Output the (x, y) coordinate of the center of the cell containing the given text.  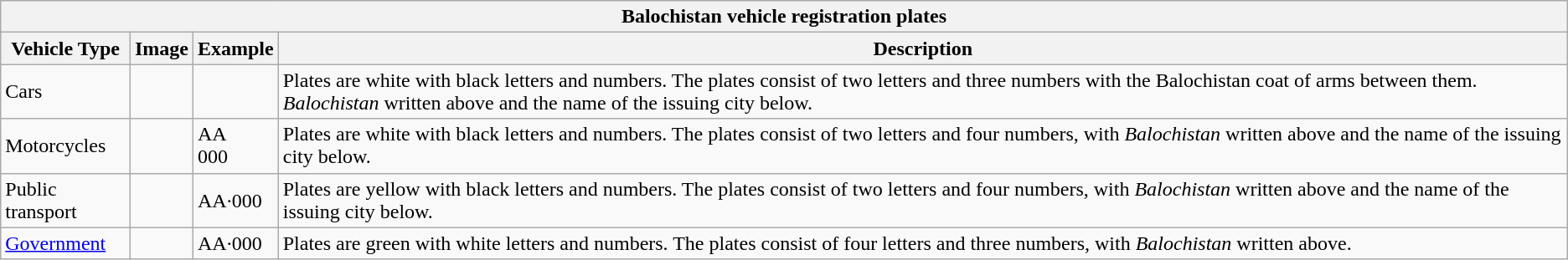
Public transport (65, 201)
Balochistan vehicle registration plates (784, 17)
Example (235, 48)
AA000 (235, 145)
Description (923, 48)
Government (65, 243)
Image (161, 48)
Motorcycles (65, 145)
Cars (65, 92)
Vehicle Type (65, 48)
Plates are green with white letters and numbers. The plates consist of four letters and three numbers, with Balochistan written above. (923, 243)
